Scan for the cell matching the given text and deliver its (X, Y) coordinate at center. 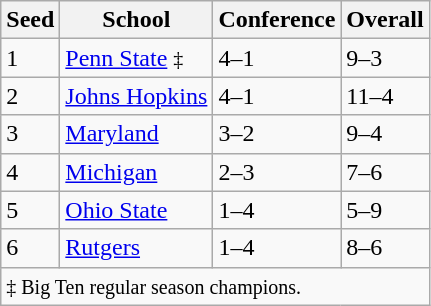
8–6 (385, 248)
3 (30, 134)
‡ Big Ten regular season champions. (215, 286)
9–4 (385, 134)
Seed (30, 20)
5 (30, 210)
Ohio State (136, 210)
3–2 (277, 134)
Michigan (136, 172)
7–6 (385, 172)
Maryland (136, 134)
1 (30, 58)
Rutgers (136, 248)
9–3 (385, 58)
Overall (385, 20)
Johns Hopkins (136, 96)
4 (30, 172)
11–4 (385, 96)
6 (30, 248)
2–3 (277, 172)
Penn State ‡ (136, 58)
2 (30, 96)
School (136, 20)
Conference (277, 20)
5–9 (385, 210)
